Search for the cell housing the specified text and yield its (X, Y) center coordinate. 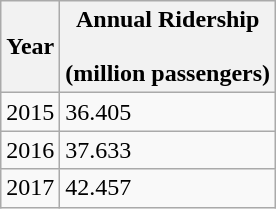
2017 (30, 188)
2015 (30, 112)
Year (30, 47)
36.405 (168, 112)
42.457 (168, 188)
37.633 (168, 150)
Annual Ridership (million passengers) (168, 47)
2016 (30, 150)
